Extract the [x, y] coordinate from the center of the cell holding the provided text.  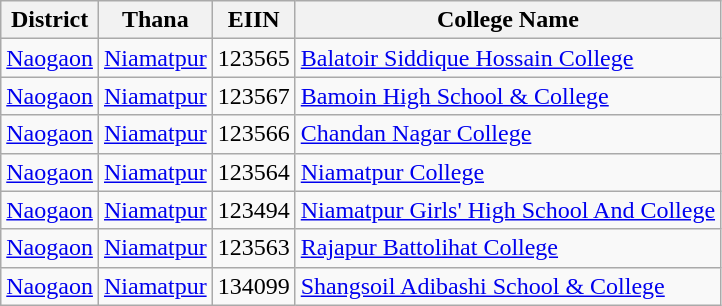
Rajapur Battolihat College [508, 248]
123565 [254, 58]
Niamatpur College [508, 172]
123494 [254, 210]
EIIN [254, 20]
College Name [508, 20]
Bamoin High School & College [508, 96]
123564 [254, 172]
Shangsoil Adibashi School & College [508, 286]
District [50, 20]
Chandan Nagar College [508, 134]
123567 [254, 96]
Balatoir Siddique Hossain College [508, 58]
Niamatpur Girls' High School And College [508, 210]
123563 [254, 248]
123566 [254, 134]
134099 [254, 286]
Thana [155, 20]
